Provide the [X, Y] coordinate of the cell's center where the given text is located.  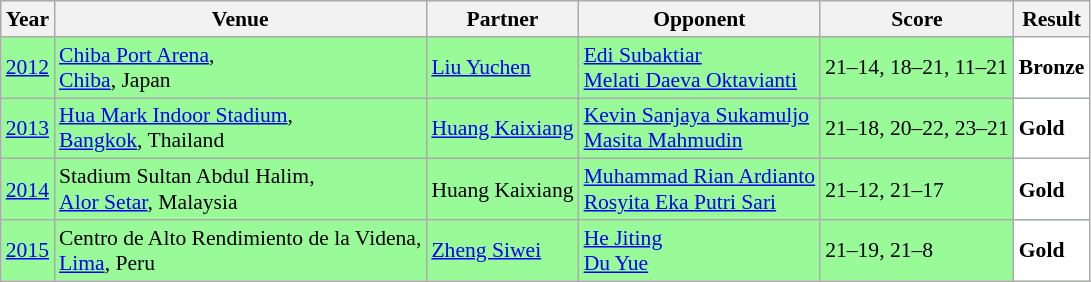
Year [28, 19]
Liu Yuchen [502, 68]
2013 [28, 128]
21–14, 18–21, 11–21 [917, 68]
Kevin Sanjaya Sukamuljo Masita Mahmudin [700, 128]
21–19, 21–8 [917, 250]
2015 [28, 250]
Centro de Alto Rendimiento de la Videna,Lima, Peru [240, 250]
Bronze [1052, 68]
Edi Subaktiar Melati Daeva Oktavianti [700, 68]
21–12, 21–17 [917, 190]
Venue [240, 19]
Score [917, 19]
2012 [28, 68]
Opponent [700, 19]
Hua Mark Indoor Stadium,Bangkok, Thailand [240, 128]
21–18, 20–22, 23–21 [917, 128]
Chiba Port Arena,Chiba, Japan [240, 68]
Partner [502, 19]
Muhammad Rian Ardianto Rosyita Eka Putri Sari [700, 190]
Zheng Siwei [502, 250]
Result [1052, 19]
2014 [28, 190]
He Jiting Du Yue [700, 250]
Stadium Sultan Abdul Halim,Alor Setar, Malaysia [240, 190]
